Identify which cell holds the provided text, then report its (X, Y) central coordinate. 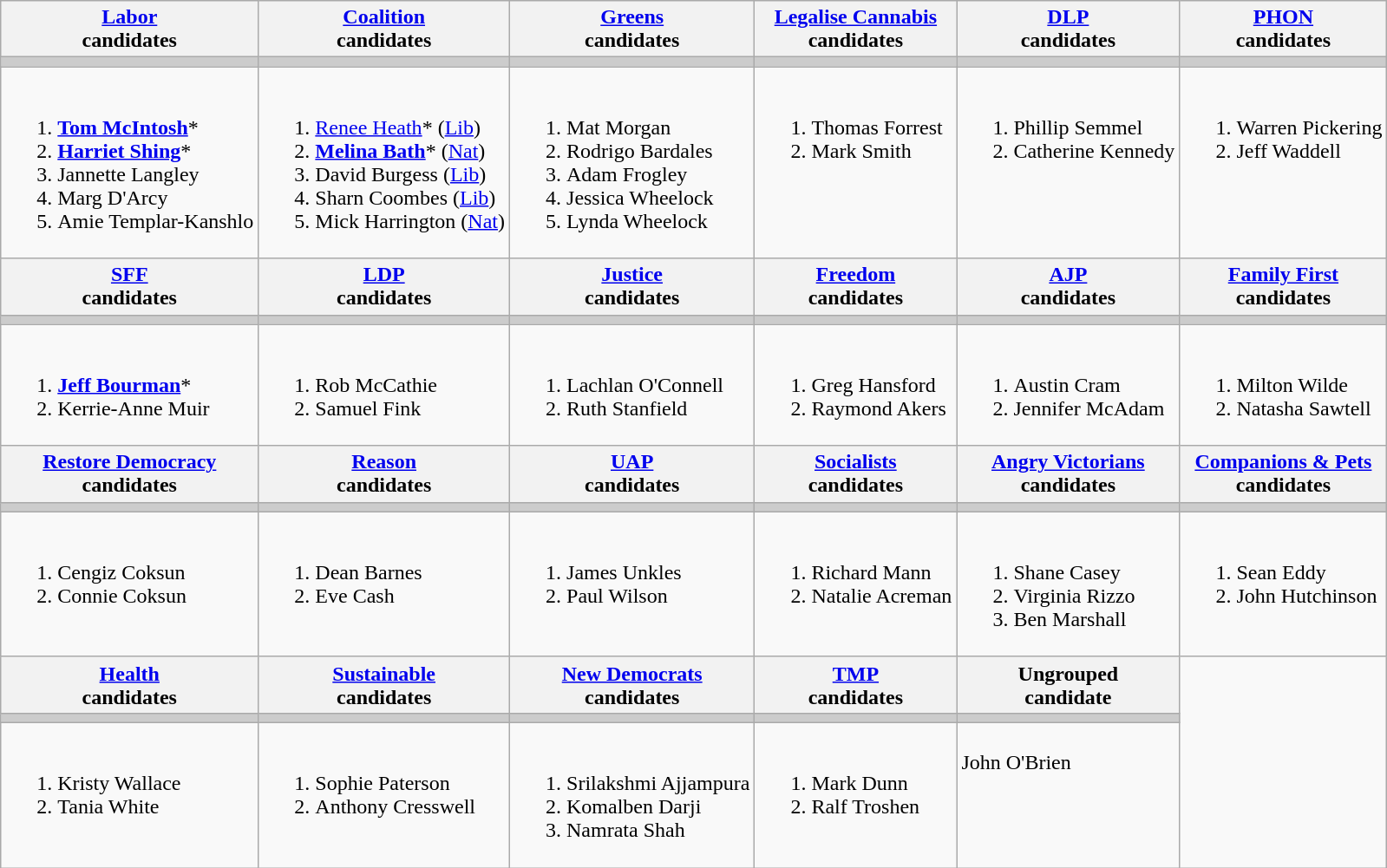
DLPcandidates (1069, 29)
Shane CaseyVirginia RizzoBen Marshall (1069, 584)
James UnklesPaul Wilson (632, 584)
Phillip SemmelCatherine Kennedy (1069, 163)
Sustainablecandidates (384, 685)
Freedomcandidates (855, 286)
Kristy WallaceTania White (130, 794)
PHONcandidates (1284, 29)
Greg HansfordRaymond Akers (855, 385)
Laborcandidates (130, 29)
Angry Victorianscandidates (1069, 473)
TMPcandidates (855, 685)
Family Firstcandidates (1284, 286)
Milton WildeNatasha Sawtell (1284, 385)
Warren PickeringJeff Waddell (1284, 163)
Mark DunnRalf Troshen (855, 794)
UAPcandidates (632, 473)
Greenscandidates (632, 29)
Companions & Petscandidates (1284, 473)
Healthcandidates (130, 685)
Jeff Bourman*Kerrie-Anne Muir (130, 385)
Reasoncandidates (384, 473)
Srilakshmi AjjampuraKomalben DarjiNamrata Shah (632, 794)
Dean BarnesEve Cash (384, 584)
Tom McIntosh*Harriet Shing*Jannette LangleyMarg D'ArcyAmie Templar-Kanshlo (130, 163)
AJPcandidates (1069, 286)
LDPcandidates (384, 286)
Mat MorganRodrigo BardalesAdam FrogleyJessica WheelockLynda Wheelock (632, 163)
Sophie PatersonAnthony Cresswell (384, 794)
Thomas ForrestMark Smith (855, 163)
Legalise Cannabiscandidates (855, 29)
Sean EddyJohn Hutchinson (1284, 584)
SFFcandidates (130, 286)
John O'Brien (1069, 794)
Rob McCathieSamuel Fink (384, 385)
Ungroupedcandidate (1069, 685)
Socialistscandidates (855, 473)
Cengiz CoksunConnie Coksun (130, 584)
Austin CramJennifer McAdam (1069, 385)
Lachlan O'ConnellRuth Stanfield (632, 385)
Coalitioncandidates (384, 29)
Renee Heath* (Lib)Melina Bath* (Nat)David Burgess (Lib)Sharn Coombes (Lib)Mick Harrington (Nat) (384, 163)
Richard MannNatalie Acreman (855, 584)
New Democratscandidates (632, 685)
Justicecandidates (632, 286)
Restore Democracycandidates (130, 473)
